Return (x, y) of the center of cell containing provided text 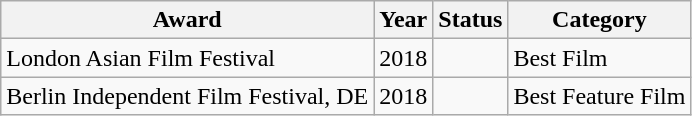
Award (188, 20)
Year (404, 20)
Best Feature Film (600, 96)
Category (600, 20)
Best Film (600, 58)
Status (470, 20)
Berlin Independent Film Festival, DE (188, 96)
London Asian Film Festival (188, 58)
